Scan for the cell matching the given text and deliver its (X, Y) coordinate at center. 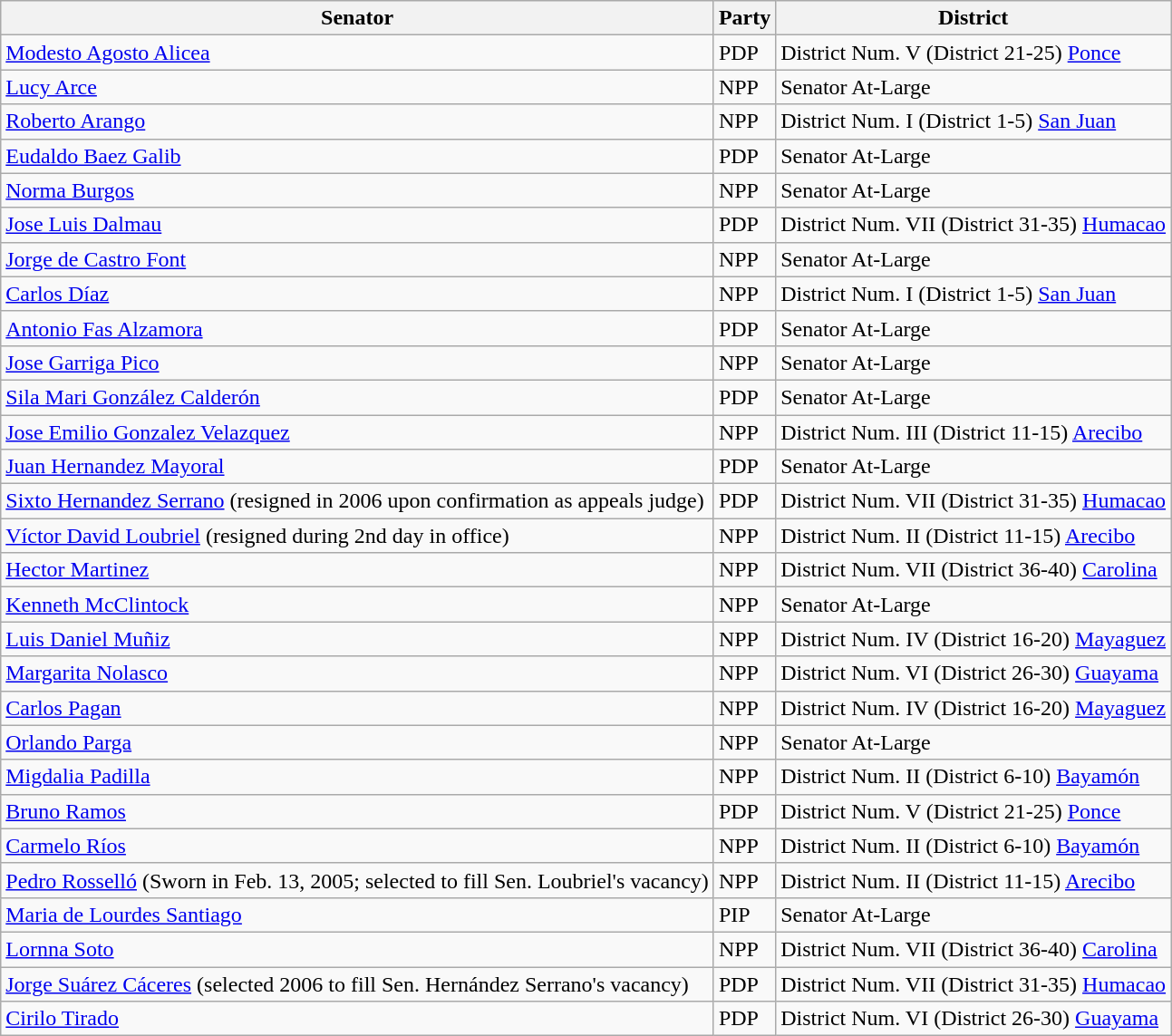
Víctor David Loubriel (resigned during 2nd day in office) (357, 536)
Margarita Nolasco (357, 673)
Lornna Soto (357, 949)
Eudaldo Baez Galib (357, 156)
Hector Martinez (357, 570)
Juan Hernandez Mayoral (357, 467)
District (973, 18)
Sila Mari González Calderón (357, 397)
Senator (357, 18)
Roberto Arango (357, 121)
Cirilo Tirado (357, 1019)
Carlos Díaz (357, 294)
Antonio Fas Alzamora (357, 328)
Jose Garriga Pico (357, 363)
Jorge Suárez Cáceres (selected 2006 to fill Sen. Hernández Serrano's vacancy) (357, 983)
Lucy Arce (357, 87)
Kenneth McClintock (357, 605)
District Num. III (District 11-15) Arecibo (973, 432)
Orlando Parga (357, 742)
Carmelo Ríos (357, 846)
Jose Emilio Gonzalez Velazquez (357, 432)
PIP (744, 915)
Pedro Rosselló (Sworn in Feb. 13, 2005; selected to fill Sen. Loubriel's vacancy) (357, 880)
Luis Daniel Muñiz (357, 639)
Carlos Pagan (357, 708)
Modesto Agosto Alicea (357, 53)
Bruno Ramos (357, 811)
Maria de Lourdes Santiago (357, 915)
Party (744, 18)
Norma Burgos (357, 190)
Sixto Hernandez Serrano (resigned in 2006 upon confirmation as appeals judge) (357, 501)
Migdalia Padilla (357, 777)
Jorge de Castro Font (357, 259)
Jose Luis Dalmau (357, 225)
